Search for the cell housing the specified text and yield its [X, Y] center coordinate. 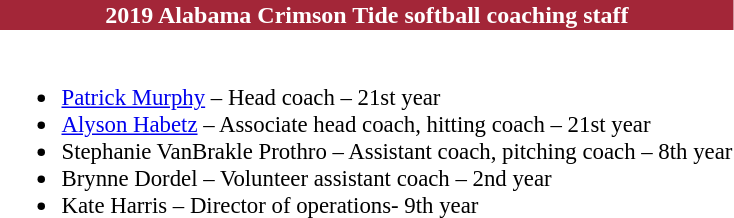
2019 Alabama Crimson Tide softball coaching staff [367, 15]
